Identify which cell holds the provided text, then report its (X, Y) central coordinate. 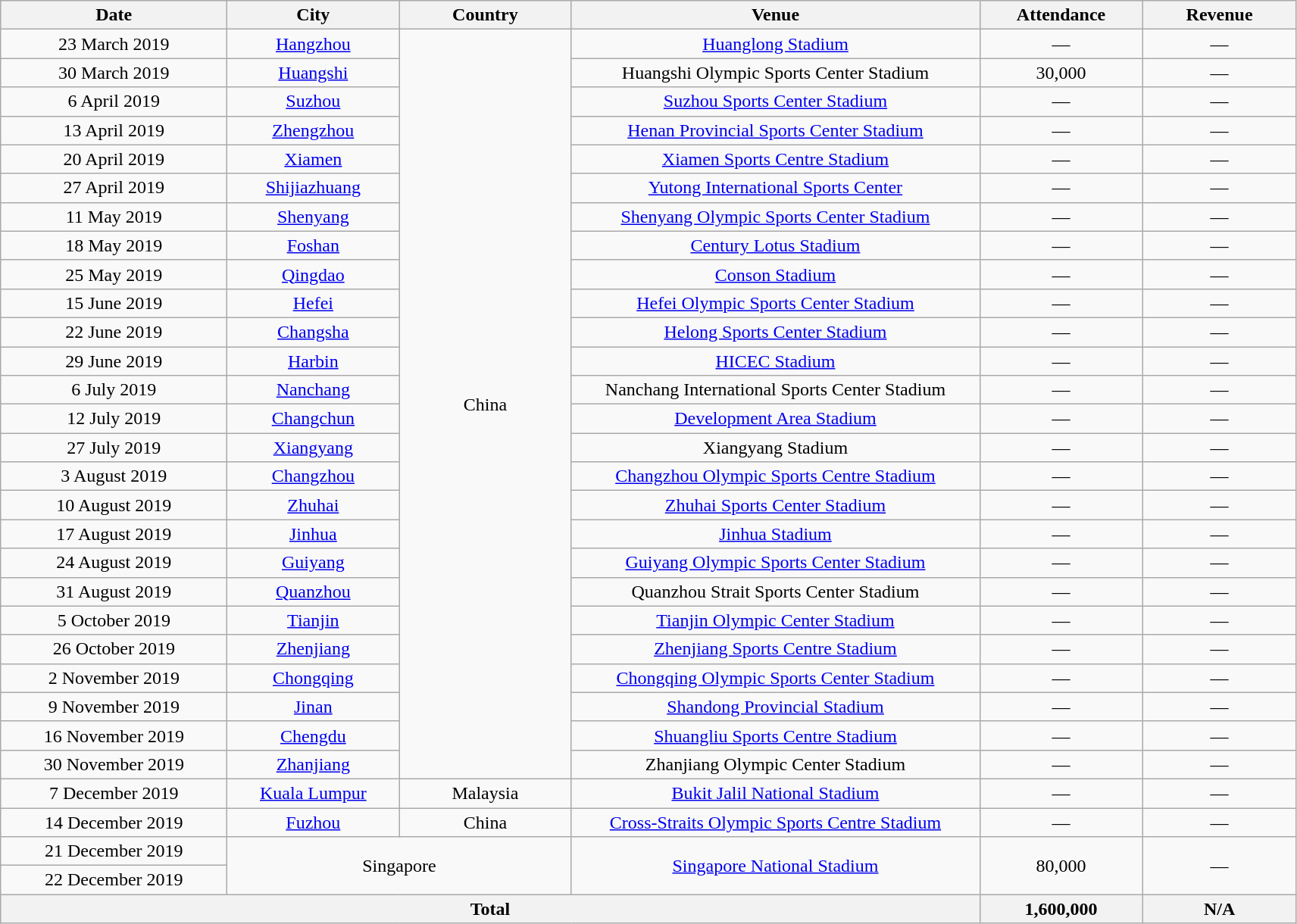
11 May 2019 (114, 217)
Huanglong Stadium (776, 44)
Conson Stadium (776, 274)
Hefei Olympic Sports Center Stadium (776, 303)
26 October 2019 (114, 649)
30 November 2019 (114, 764)
29 June 2019 (114, 361)
7 December 2019 (114, 793)
Quanzhou Strait Sports Center Stadium (776, 592)
Changchun (314, 419)
Fuzhou (314, 822)
City (314, 15)
27 July 2019 (114, 448)
Country (485, 15)
Xiangyang (314, 448)
22 December 2019 (114, 880)
9 November 2019 (114, 707)
Hefei (314, 303)
1,600,000 (1061, 909)
6 July 2019 (114, 390)
Yutong International Sports Center (776, 188)
15 June 2019 (114, 303)
80,000 (1061, 866)
27 April 2019 (114, 188)
6 April 2019 (114, 101)
Huangshi Olympic Sports Center Stadium (776, 73)
Shijiazhuang (314, 188)
16 November 2019 (114, 735)
Zhengzhou (314, 130)
30 March 2019 (114, 73)
Jinan (314, 707)
Singapore National Stadium (776, 866)
Suzhou (314, 101)
Shandong Provincial Stadium (776, 707)
3 August 2019 (114, 476)
Development Area Stadium (776, 419)
20 April 2019 (114, 159)
Total (490, 909)
31 August 2019 (114, 592)
Nanchang International Sports Center Stadium (776, 390)
25 May 2019 (114, 274)
18 May 2019 (114, 245)
Century Lotus Stadium (776, 245)
5 October 2019 (114, 620)
Zhuhai Sports Center Stadium (776, 505)
Quanzhou (314, 592)
24 August 2019 (114, 563)
Zhanjiang Olympic Center Stadium (776, 764)
Shenyang (314, 217)
Zhenjiang Sports Centre Stadium (776, 649)
Xiamen (314, 159)
12 July 2019 (114, 419)
Revenue (1220, 15)
Cross-Straits Olympic Sports Centre Stadium (776, 822)
Date (114, 15)
Suzhou Sports Center Stadium (776, 101)
14 December 2019 (114, 822)
Nanchang (314, 390)
13 April 2019 (114, 130)
Chongqing Olympic Sports Center Stadium (776, 678)
Henan Provincial Sports Center Stadium (776, 130)
Hangzhou (314, 44)
Helong Sports Center Stadium (776, 332)
Qingdao (314, 274)
Tianjin Olympic Center Stadium (776, 620)
HICEC Stadium (776, 361)
21 December 2019 (114, 851)
Harbin (314, 361)
Zhenjiang (314, 649)
Zhuhai (314, 505)
Guiyang Olympic Sports Center Stadium (776, 563)
Singapore (399, 866)
Zhanjiang (314, 764)
10 August 2019 (114, 505)
Attendance (1061, 15)
Jinhua Stadium (776, 534)
Malaysia (485, 793)
Venue (776, 15)
Tianjin (314, 620)
Xiangyang Stadium (776, 448)
Jinhua (314, 534)
Kuala Lumpur (314, 793)
N/A (1220, 909)
Chengdu (314, 735)
17 August 2019 (114, 534)
Changsha (314, 332)
Shuangliu Sports Centre Stadium (776, 735)
Chongqing (314, 678)
Changzhou (314, 476)
Xiamen Sports Centre Stadium (776, 159)
Shenyang Olympic Sports Center Stadium (776, 217)
Huangshi (314, 73)
Changzhou Olympic Sports Centre Stadium (776, 476)
23 March 2019 (114, 44)
22 June 2019 (114, 332)
Guiyang (314, 563)
Foshan (314, 245)
30,000 (1061, 73)
2 November 2019 (114, 678)
Bukit Jalil National Stadium (776, 793)
